Find where the given text appears and provide that cell's center as (x, y) coordinate. 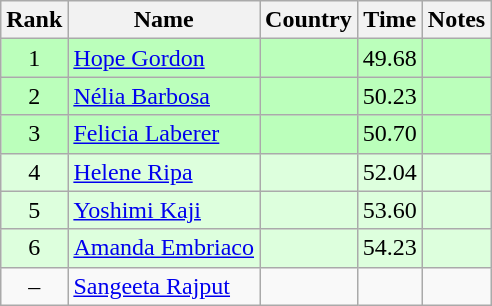
Hope Gordon (164, 58)
52.04 (390, 172)
53.60 (390, 210)
Yoshimi Kaji (164, 210)
Nélia Barbosa (164, 96)
5 (34, 210)
3 (34, 134)
54.23 (390, 248)
Name (164, 20)
Amanda Embriaco (164, 248)
Notes (456, 20)
4 (34, 172)
50.23 (390, 96)
Sangeeta Rajput (164, 286)
6 (34, 248)
– (34, 286)
50.70 (390, 134)
49.68 (390, 58)
Helene Ripa (164, 172)
Felicia Laberer (164, 134)
Rank (34, 20)
Time (390, 20)
Country (309, 20)
2 (34, 96)
1 (34, 58)
